Identify which cell holds the provided text, then report its (x, y) central coordinate. 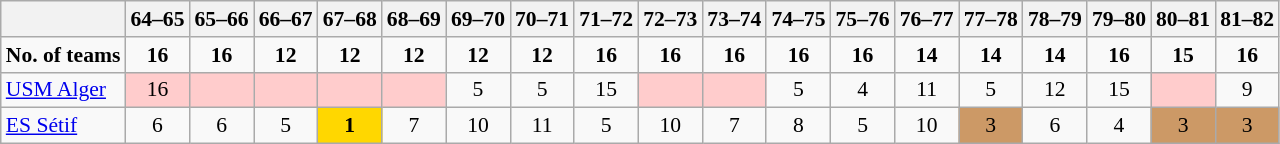
No. of teams (64, 55)
81–82 (1247, 19)
76–77 (927, 19)
66–67 (286, 19)
68–69 (414, 19)
78–79 (1055, 19)
72–73 (670, 19)
1 (350, 126)
69–70 (478, 19)
73–74 (734, 19)
75–76 (863, 19)
71–72 (606, 19)
USM Alger (64, 90)
9 (1247, 90)
ES Sétif (64, 126)
67–68 (350, 19)
65–66 (221, 19)
8 (798, 126)
77–78 (991, 19)
74–75 (798, 19)
80–81 (1183, 19)
64–65 (157, 19)
70–71 (542, 19)
79–80 (1119, 19)
